Identify which cell holds the provided text, then report its [x, y] central coordinate. 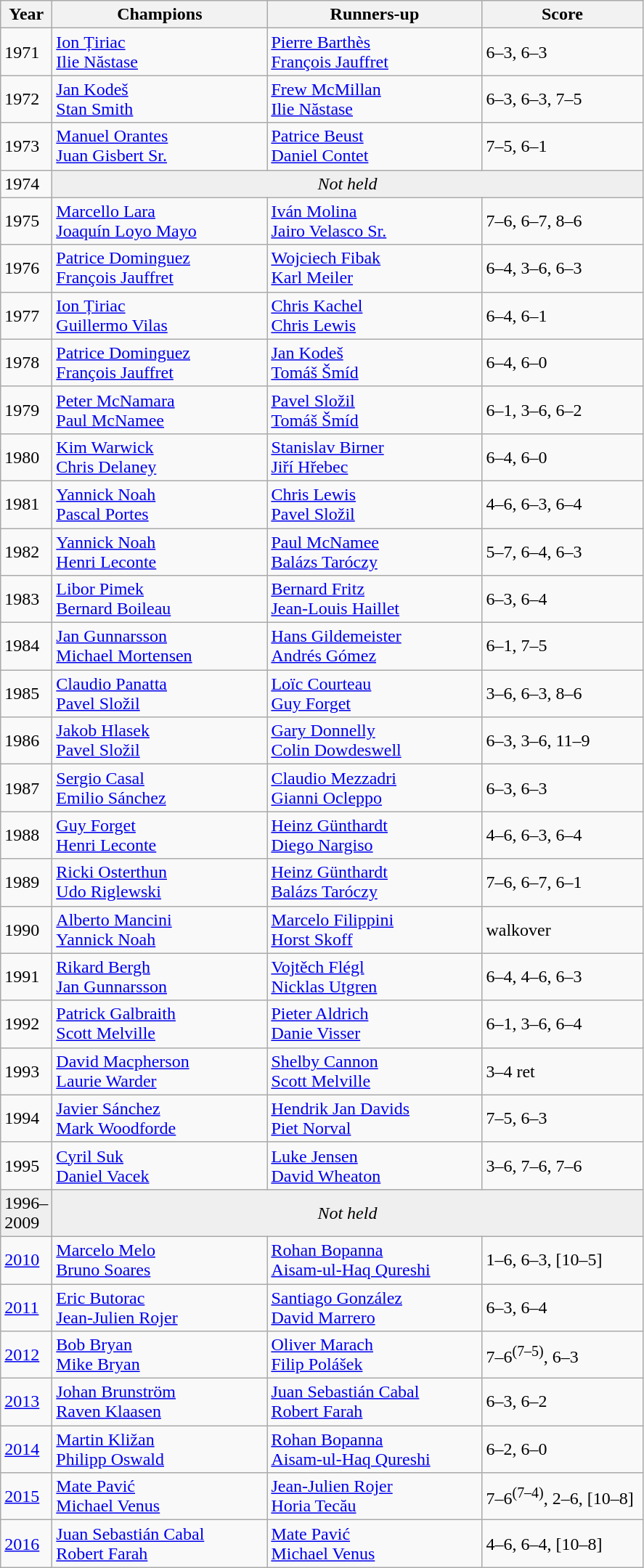
1977 [26, 315]
Yannick Noah Pascal Portes [160, 504]
Shelby Cannon Scott Melville [375, 1071]
Javier Sánchez Mark Woodforde [160, 1118]
David Macpherson Laurie Warder [160, 1071]
Marcelo Filippini Horst Skoff [375, 929]
Patrice Beust Daniel Contet [375, 147]
2011 [26, 1307]
2014 [26, 1449]
Iván Molina Jairo Velasco Sr. [375, 221]
Peter McNamara Paul McNamee [160, 409]
6–4, 6–1 [562, 315]
6–3, 6–2 [562, 1402]
Runners-up [375, 15]
5–7, 6–4, 6–3 [562, 552]
Alberto Mancini Yannick Noah [160, 929]
Paul McNamee Balázs Taróczy [375, 552]
Bob Bryan Mike Bryan [160, 1355]
1976 [26, 269]
1988 [26, 835]
6–4, 4–6, 6–3 [562, 977]
1991 [26, 977]
Loïc Courteau Guy Forget [375, 694]
1975 [26, 221]
6–2, 6–0 [562, 1449]
1980 [26, 457]
1973 [26, 147]
2016 [26, 1543]
Marcello Lara Joaquín Loyo Mayo [160, 221]
1986 [26, 740]
Vojtěch Flégl Nicklas Utgren [375, 977]
6–1, 7–5 [562, 646]
1987 [26, 788]
Chris Kachel Chris Lewis [375, 315]
Ion Țiriac Ilie Năstase [160, 52]
Johan Brunström Raven Klaasen [160, 1402]
7–6, 6–7, 6–1 [562, 883]
1974 [26, 184]
Jan Kodeš Tomáš Šmíd [375, 363]
1995 [26, 1166]
1990 [26, 929]
Gary Donnelly Colin Dowdeswell [375, 740]
1984 [26, 646]
walkover [562, 929]
Patrick Galbraith Scott Melville [160, 1024]
Santiago González David Marrero [375, 1307]
Ricki Osterthun Udo Riglewski [160, 883]
1972 [26, 99]
Eric Butorac Jean-Julien Rojer [160, 1307]
Rikard Bergh Jan Gunnarsson [160, 977]
Pavel Složil Tomáš Šmíd [375, 409]
Jakob Hlasek Pavel Složil [160, 740]
Year [26, 15]
1981 [26, 504]
Claudio Panatta Pavel Složil [160, 694]
7–6, 6–7, 8–6 [562, 221]
1–6, 6–3, [10–5] [562, 1260]
6–1, 3–6, 6–4 [562, 1024]
Chris Lewis Pavel Složil [375, 504]
Oliver Marach Filip Polášek [375, 1355]
Champions [160, 15]
2013 [26, 1402]
1983 [26, 600]
Sergio Casal Emilio Sánchez [160, 788]
Ion Țiriac Guillermo Vilas [160, 315]
1996–2009 [26, 1212]
1994 [26, 1118]
6–4, 3–6, 6–3 [562, 269]
3–4 ret [562, 1071]
Jan Gunnarsson Michael Mortensen [160, 646]
Luke Jensen David Wheaton [375, 1166]
7–5, 6–3 [562, 1118]
7–6(7–5), 6–3 [562, 1355]
1989 [26, 883]
Heinz Günthardt Diego Nargiso [375, 835]
1993 [26, 1071]
Stanislav Birner Jiří Hřebec [375, 457]
Marcelo Melo Bruno Soares [160, 1260]
Yannick Noah Henri Leconte [160, 552]
Manuel Orantes Juan Gisbert Sr. [160, 147]
7–5, 6–1 [562, 147]
4–6, 6–4, [10–8] [562, 1543]
1979 [26, 409]
Bernard Fritz Jean-Louis Haillet [375, 600]
7–6(7–4), 2–6, [10–8] [562, 1497]
Jan Kodeš Stan Smith [160, 99]
1971 [26, 52]
Cyril Suk Daniel Vacek [160, 1166]
Libor Pimek Bernard Boileau [160, 600]
6–3, 3–6, 11–9 [562, 740]
Martin Kližan Philipp Oswald [160, 1449]
Kim Warwick Chris Delaney [160, 457]
3–6, 7–6, 7–6 [562, 1166]
Pierre Barthès François Jauffret [375, 52]
2012 [26, 1355]
1978 [26, 363]
2010 [26, 1260]
2015 [26, 1497]
Jean-Julien Rojer Horia Tecău [375, 1497]
6–3, 6–3, 7–5 [562, 99]
1992 [26, 1024]
Hans Gildemeister Andrés Gómez [375, 646]
1982 [26, 552]
Claudio Mezzadri Gianni Ocleppo [375, 788]
Score [562, 15]
6–1, 3–6, 6–2 [562, 409]
1985 [26, 694]
Frew McMillan Ilie Năstase [375, 99]
Hendrik Jan Davids Piet Norval [375, 1118]
Guy Forget Henri Leconte [160, 835]
Pieter Aldrich Danie Visser [375, 1024]
3–6, 6–3, 8–6 [562, 694]
Wojciech Fibak Karl Meiler [375, 269]
Heinz Günthardt Balázs Taróczy [375, 883]
